For the text-containing cell, return its midpoint in (X, Y) coordinate format. 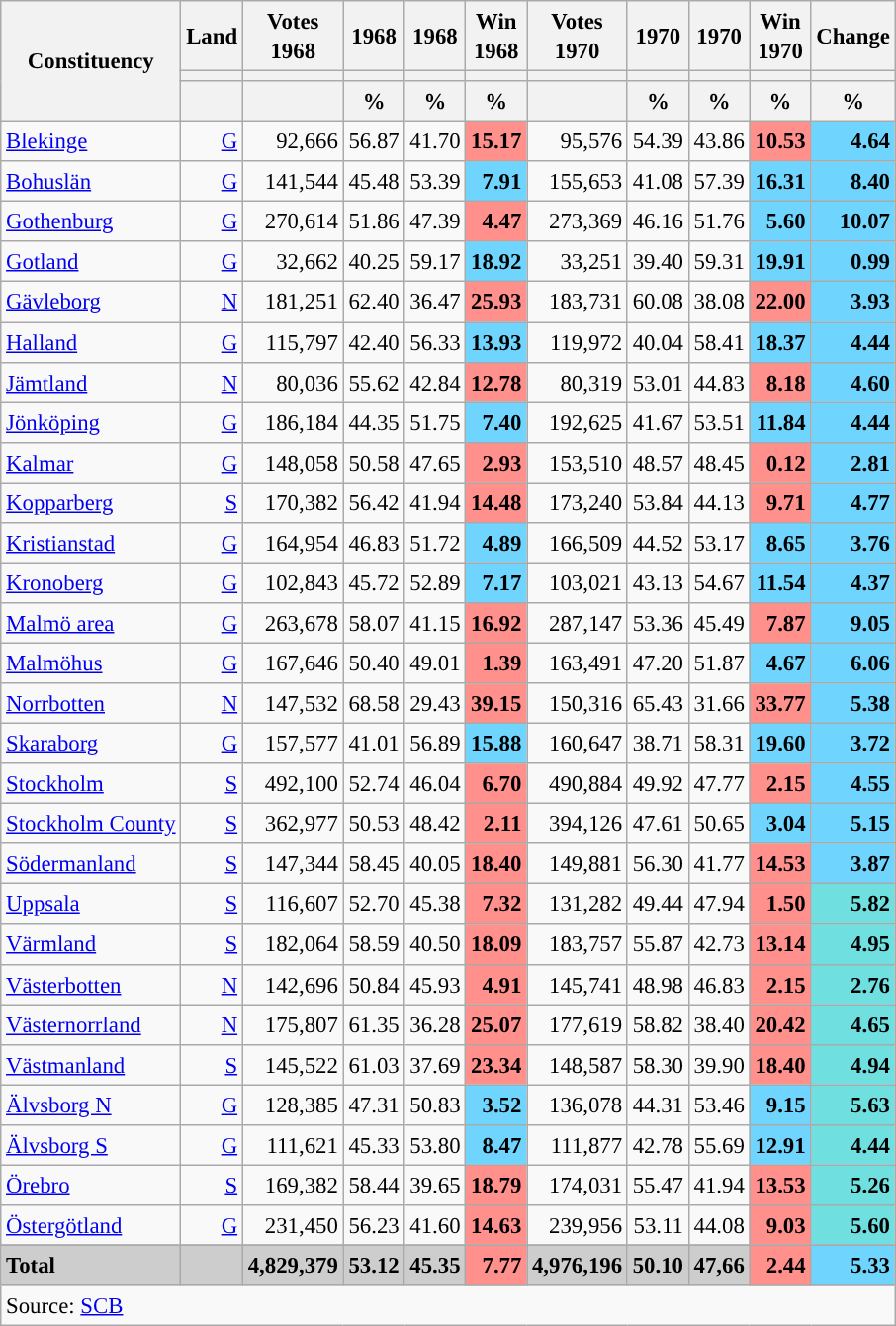
52.89 (435, 583)
0.99 (852, 261)
5.38 (852, 704)
54.67 (719, 583)
270,614 (293, 221)
53.11 (658, 1226)
16.92 (496, 623)
55.87 (658, 945)
4.60 (852, 382)
153,510 (578, 463)
164,954 (293, 544)
38.08 (719, 303)
53.17 (719, 544)
2.44 (780, 1266)
45.93 (435, 985)
50.83 (435, 1105)
4.91 (496, 985)
Värmland (91, 945)
38.40 (719, 1024)
18.37 (780, 342)
49.01 (435, 663)
Kalmar (91, 463)
10.07 (852, 221)
170,382 (293, 502)
Älvsborg S (91, 1145)
41.70 (435, 142)
22.00 (780, 303)
41.15 (435, 623)
Stockholm (91, 783)
48.57 (658, 463)
50.58 (374, 463)
13.53 (780, 1185)
186,184 (293, 423)
3.87 (852, 864)
Source: SCB (448, 1305)
53.39 (435, 182)
31.66 (719, 704)
9.15 (780, 1105)
46.04 (435, 783)
42.78 (658, 1145)
Constituency (91, 61)
58.31 (719, 744)
7.77 (496, 1266)
50.40 (374, 663)
Kristianstad (91, 544)
Malmöhus (91, 663)
56.33 (435, 342)
53.84 (658, 502)
Kronoberg (91, 583)
14.63 (496, 1226)
47.65 (435, 463)
Blekinge (91, 142)
2.93 (496, 463)
182,064 (293, 945)
36.47 (435, 303)
7.32 (496, 904)
80,036 (293, 382)
Norrbotten (91, 704)
4,976,196 (578, 1266)
56.87 (374, 142)
57.39 (719, 182)
2.81 (852, 463)
Västerbotten (91, 985)
53.12 (374, 1266)
50.53 (374, 825)
287,147 (578, 623)
32,662 (293, 261)
51.76 (719, 221)
23.34 (496, 1064)
148,587 (578, 1064)
4.67 (780, 663)
60.08 (658, 303)
Malmö area (91, 623)
25.07 (496, 1024)
141,544 (293, 182)
181,251 (293, 303)
41.77 (719, 864)
65.43 (658, 704)
Total (91, 1266)
7.17 (496, 583)
50.65 (719, 825)
Jämtland (91, 382)
18.79 (496, 1185)
56.30 (658, 864)
53.46 (719, 1105)
19.60 (780, 744)
4.55 (852, 783)
3.52 (496, 1105)
45.33 (374, 1145)
4.47 (496, 221)
55.69 (719, 1145)
42.73 (719, 945)
15.88 (496, 744)
8.47 (496, 1145)
49.44 (658, 904)
119,972 (578, 342)
13.93 (496, 342)
48.42 (435, 825)
53.36 (658, 623)
61.35 (374, 1024)
80,319 (578, 382)
56.42 (374, 502)
42.40 (374, 342)
52.74 (374, 783)
41.01 (374, 744)
163,491 (578, 663)
40.04 (658, 342)
Uppsala (91, 904)
5.82 (852, 904)
Halland (91, 342)
44.13 (719, 502)
273,369 (578, 221)
45.72 (374, 583)
5.26 (852, 1185)
59.31 (719, 261)
0.12 (780, 463)
Kopparberg (91, 502)
145,522 (293, 1064)
174,031 (578, 1185)
4.89 (496, 544)
7.91 (496, 182)
263,678 (293, 623)
44.52 (658, 544)
13.14 (780, 945)
51.72 (435, 544)
53.01 (658, 382)
3.04 (780, 825)
92,666 (293, 142)
49.92 (658, 783)
Östergötland (91, 1226)
7.87 (780, 623)
Win 1970 (780, 36)
55.62 (374, 382)
Jönköping (91, 423)
18.92 (496, 261)
Örebro (91, 1185)
Gotland (91, 261)
47.94 (719, 904)
58.07 (374, 623)
51.86 (374, 221)
6.70 (496, 783)
10.53 (780, 142)
39.65 (435, 1185)
Votes 1968 (293, 36)
102,843 (293, 583)
39.15 (496, 704)
155,653 (578, 182)
145,741 (578, 985)
44.08 (719, 1226)
45.35 (435, 1266)
18.09 (496, 945)
61.03 (374, 1064)
58.82 (658, 1024)
173,240 (578, 502)
47,66 (719, 1266)
3.72 (852, 744)
147,344 (293, 864)
9.05 (852, 623)
8.40 (852, 182)
111,621 (293, 1145)
53.51 (719, 423)
62.40 (374, 303)
5.33 (852, 1266)
41.67 (658, 423)
231,450 (293, 1226)
58.41 (719, 342)
50.84 (374, 985)
45.38 (435, 904)
44.35 (374, 423)
58.59 (374, 945)
55.47 (658, 1185)
44.31 (658, 1105)
12.78 (496, 382)
160,647 (578, 744)
53.80 (435, 1145)
4.94 (852, 1064)
14.53 (780, 864)
5.15 (852, 825)
45.49 (719, 623)
492,100 (293, 783)
Stockholm County (91, 825)
183,757 (578, 945)
11.84 (780, 423)
142,696 (293, 985)
Votes 1970 (578, 36)
47.61 (658, 825)
14.48 (496, 502)
54.39 (658, 142)
40.50 (435, 945)
175,807 (293, 1024)
45.48 (374, 182)
Gothenburg (91, 221)
103,021 (578, 583)
4.64 (852, 142)
Win 1968 (496, 36)
58.44 (374, 1185)
Land (212, 36)
37.69 (435, 1064)
Skaraborg (91, 744)
169,382 (293, 1185)
58.45 (374, 864)
19.91 (780, 261)
2.11 (496, 825)
Västmanland (91, 1064)
40.05 (435, 864)
150,316 (578, 704)
52.70 (374, 904)
149,881 (578, 864)
59.17 (435, 261)
95,576 (578, 142)
42.84 (435, 382)
48.98 (658, 985)
6.06 (852, 663)
33,251 (578, 261)
136,078 (578, 1105)
4.65 (852, 1024)
148,058 (293, 463)
15.17 (496, 142)
362,977 (293, 825)
Bohuslän (91, 182)
192,625 (578, 423)
47.31 (374, 1105)
Södermanland (91, 864)
239,956 (578, 1226)
490,884 (578, 783)
1.50 (780, 904)
116,607 (293, 904)
8.18 (780, 382)
47.20 (658, 663)
36.28 (435, 1024)
46.16 (658, 221)
9.71 (780, 502)
Västernorrland (91, 1024)
4.95 (852, 945)
4.37 (852, 583)
58.30 (658, 1064)
177,619 (578, 1024)
33.77 (780, 704)
111,877 (578, 1145)
8.65 (780, 544)
25.93 (496, 303)
20.42 (780, 1024)
115,797 (293, 342)
183,731 (578, 303)
43.13 (658, 583)
56.23 (374, 1226)
4.77 (852, 502)
128,385 (293, 1105)
7.40 (496, 423)
29.43 (435, 704)
39.40 (658, 261)
Change (852, 36)
56.89 (435, 744)
40.25 (374, 261)
4,829,379 (293, 1266)
41.60 (435, 1226)
44.83 (719, 382)
9.03 (780, 1226)
51.87 (719, 663)
394,126 (578, 825)
2.76 (852, 985)
Älvsborg N (91, 1105)
51.75 (435, 423)
3.76 (852, 544)
166,509 (578, 544)
43.86 (719, 142)
16.31 (780, 182)
11.54 (780, 583)
147,532 (293, 704)
50.10 (658, 1266)
157,577 (293, 744)
1.39 (496, 663)
3.93 (852, 303)
12.91 (780, 1145)
38.71 (658, 744)
48.45 (719, 463)
47.77 (719, 783)
47.39 (435, 221)
167,646 (293, 663)
5.63 (852, 1105)
131,282 (578, 904)
41.08 (658, 182)
Gävleborg (91, 303)
39.90 (719, 1064)
68.58 (374, 704)
